Pinpoint the cell where the given text exists, returning its [x, y] midpoint coordinate. 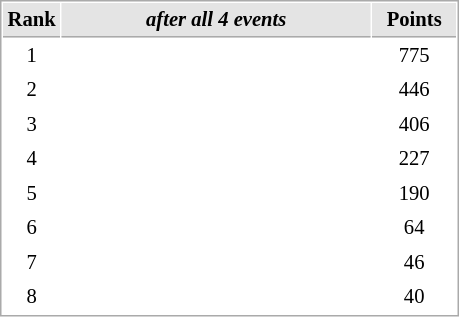
7 [32, 262]
227 [414, 158]
40 [414, 296]
46 [414, 262]
190 [414, 194]
2 [32, 90]
after all 4 events [216, 20]
64 [414, 228]
5 [32, 194]
4 [32, 158]
446 [414, 90]
8 [32, 296]
1 [32, 56]
Points [414, 20]
3 [32, 124]
6 [32, 228]
Rank [32, 20]
406 [414, 124]
775 [414, 56]
